Determine the [X, Y] coordinate at the center of the cell enclosing the given text.  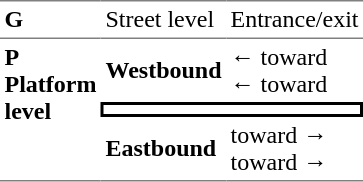
P Platform level [50, 110]
Westbound [164, 70]
Eastbound [164, 149]
G [50, 19]
Street level [164, 19]
toward → toward → [294, 149]
← toward ← toward [294, 70]
Entrance/exit [294, 19]
